Search for the cell housing the specified text and yield its [X, Y] center coordinate. 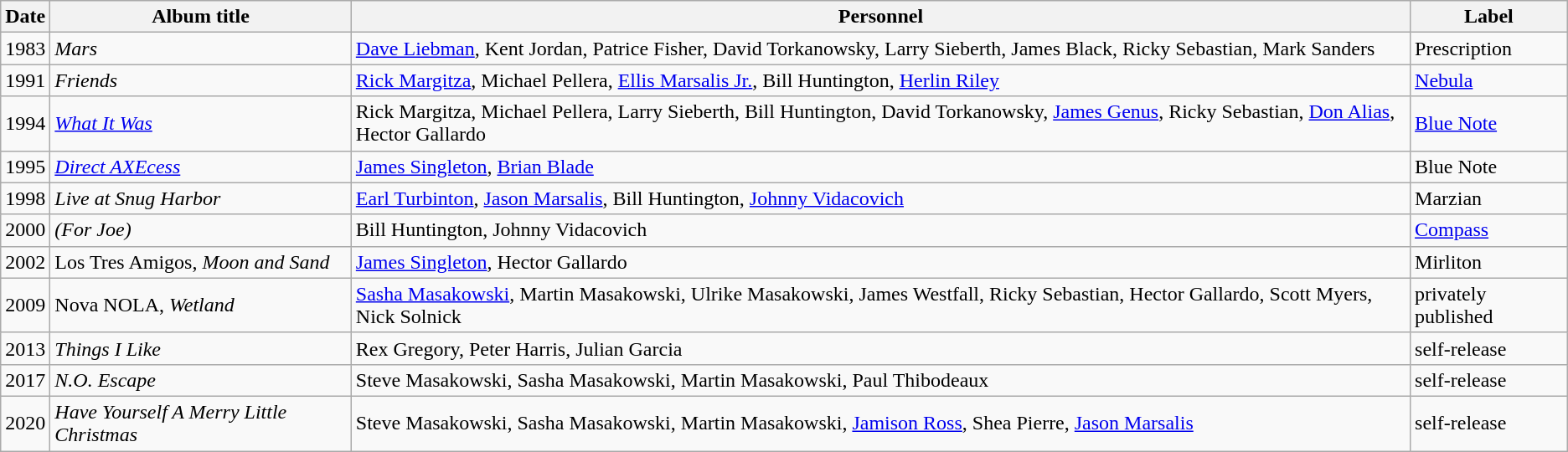
N.O. Escape [201, 380]
Bill Huntington, Johnny Vidacovich [880, 230]
Friends [201, 80]
Things I Like [201, 348]
Direct AXEcess [201, 167]
Marzian [1489, 198]
Rick Margitza, Michael Pellera, Ellis Marsalis Jr., Bill Huntington, Herlin Riley [880, 80]
Prescription [1489, 49]
James Singleton, Hector Gallardo [880, 262]
Earl Turbinton, Jason Marsalis, Bill Huntington, Johnny Vidacovich [880, 198]
Compass [1489, 230]
Rex Gregory, Peter Harris, Julian Garcia [880, 348]
Live at Snug Harbor [201, 198]
Label [1489, 17]
Steve Masakowski, Sasha Masakowski, Martin Masakowski, Jamison Ross, Shea Pierre, Jason Marsalis [880, 424]
Mirliton [1489, 262]
Dave Liebman, Kent Jordan, Patrice Fisher, David Torkanowsky, Larry Sieberth, James Black, Ricky Sebastian, Mark Sanders [880, 49]
2000 [25, 230]
2009 [25, 305]
Personnel [880, 17]
Sasha Masakowski, Martin Masakowski, Ulrike Masakowski, James Westfall, Ricky Sebastian, Hector Gallardo, Scott Myers, Nick Solnick [880, 305]
James Singleton, Brian Blade [880, 167]
Los Tres Amigos, Moon and Sand [201, 262]
Date [25, 17]
2017 [25, 380]
1998 [25, 198]
privately published [1489, 305]
(For Joe) [201, 230]
What It Was [201, 124]
1994 [25, 124]
2013 [25, 348]
1983 [25, 49]
Steve Masakowski, Sasha Masakowski, Martin Masakowski, Paul Thibodeaux [880, 380]
Have Yourself A Merry Little Christmas [201, 424]
Rick Margitza, Michael Pellera, Larry Sieberth, Bill Huntington, David Torkanowsky, James Genus, Ricky Sebastian, Don Alias, Hector Gallardo [880, 124]
1991 [25, 80]
Mars [201, 49]
Nova NOLA, Wetland [201, 305]
2002 [25, 262]
1995 [25, 167]
Album title [201, 17]
Nebula [1489, 80]
2020 [25, 424]
